From the cell containing the given text, extract its center point as [x, y] coordinate. 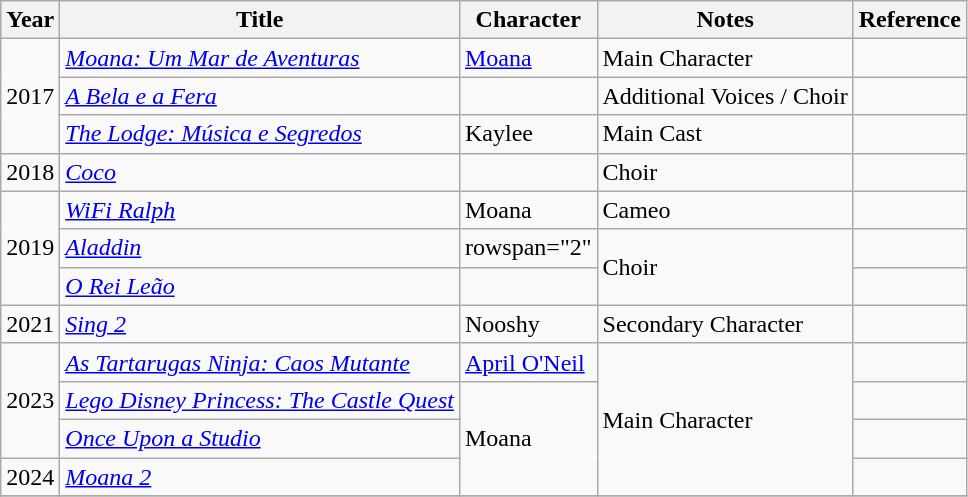
Moana 2 [260, 477]
2018 [30, 172]
2017 [30, 96]
Sing 2 [260, 324]
Year [30, 20]
2019 [30, 248]
The Lodge: Música e Segredos [260, 134]
rowspan="2" [528, 248]
2023 [30, 400]
Coco [260, 172]
Aladdin [260, 248]
Moana: Um Mar de Aventuras [260, 58]
WiFi Ralph [260, 210]
O Rei Leão [260, 286]
Once Upon a Studio [260, 438]
As Tartarugas Ninja: Caos Mutante [260, 362]
2024 [30, 477]
Cameo [725, 210]
Character [528, 20]
Additional Voices / Choir [725, 96]
Title [260, 20]
Reference [910, 20]
Notes [725, 20]
Kaylee [528, 134]
2021 [30, 324]
April O'Neil [528, 362]
Lego Disney Princess: The Castle Quest [260, 400]
Secondary Character [725, 324]
A Bela e a Fera [260, 96]
Main Cast [725, 134]
Nooshy [528, 324]
